Determine the (x, y) coordinate at the center of the cell enclosing the given text.  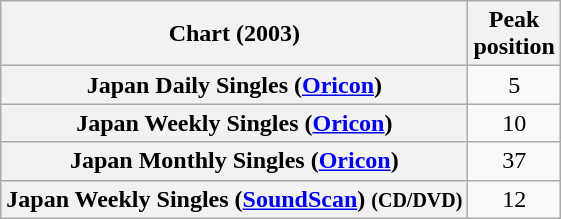
37 (514, 161)
5 (514, 85)
Japan Weekly Singles (Oricon) (234, 123)
12 (514, 199)
10 (514, 123)
Japan Monthly Singles (Oricon) (234, 161)
Peakposition (514, 34)
Chart (2003) (234, 34)
Japan Weekly Singles (SoundScan) (CD/DVD) (234, 199)
Japan Daily Singles (Oricon) (234, 85)
